Return [x, y] of the center of cell containing provided text 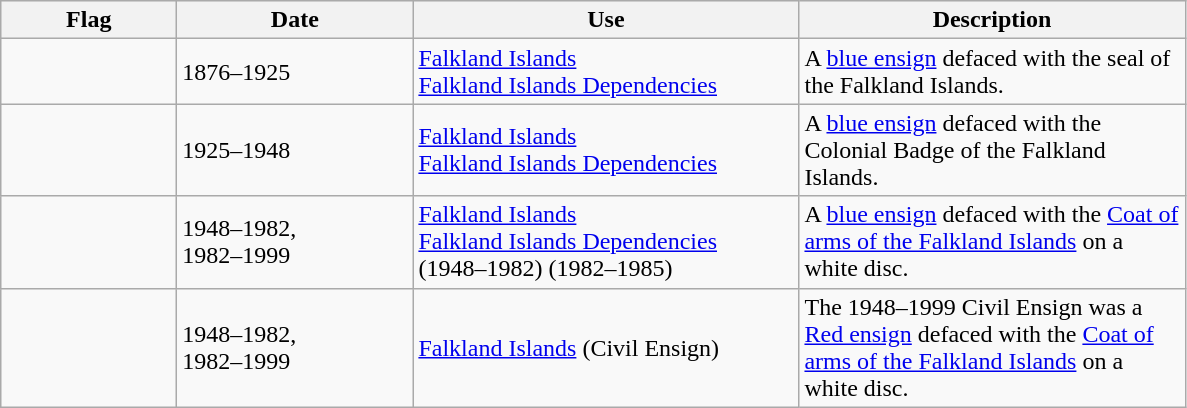
Date [295, 20]
1876–1925 [295, 72]
1925–1948 [295, 150]
Flag [89, 20]
Description [992, 20]
The 1948–1999 Civil Ensign was a Red ensign defaced with the Coat of arms of the Falkland Islands on a white disc. [992, 348]
A blue ensign defaced with the Coat of arms of the Falkland Islands on a white disc. [992, 242]
Falkland IslandsFalkland Islands Dependencies(1948–1982) (1982–1985) [606, 242]
A blue ensign defaced with the Colonial Badge of the Falkland Islands. [992, 150]
A blue ensign defaced with the seal of the Falkland Islands. [992, 72]
Falkland Islands (Civil Ensign) [606, 348]
Use [606, 20]
